From the cell containing the given text, extract its center point as (X, Y) coordinate. 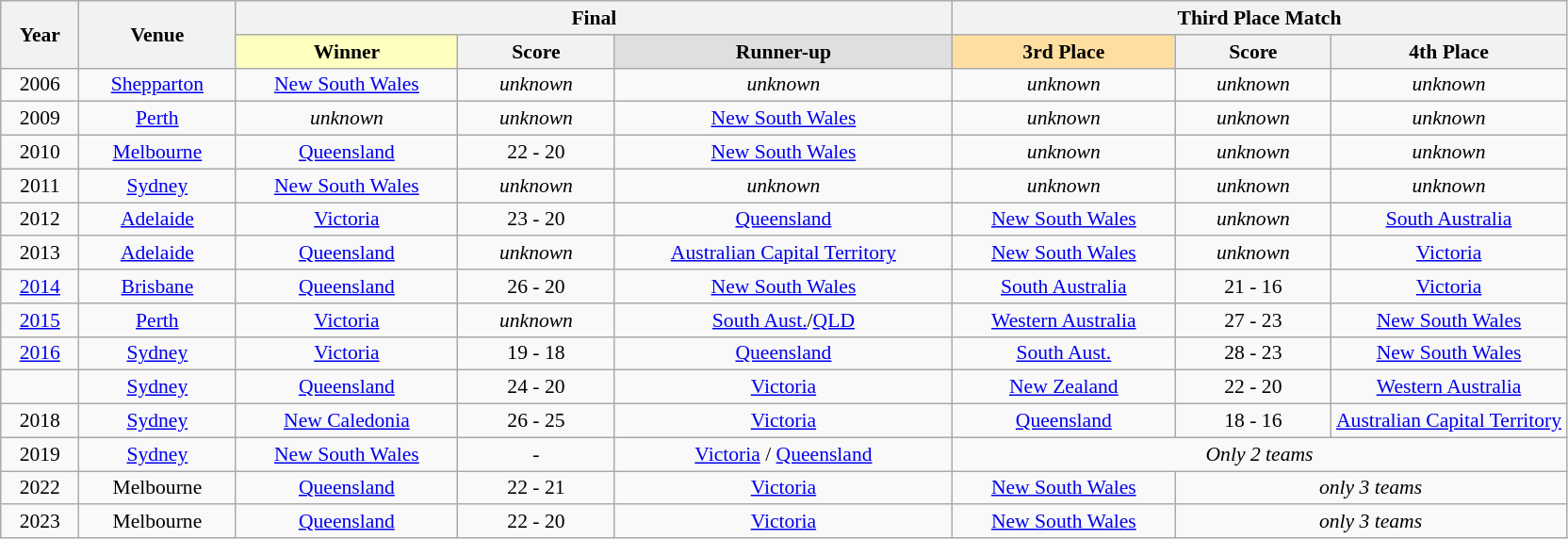
2010 (40, 153)
Venue (157, 34)
2009 (40, 119)
2014 (40, 286)
2022 (40, 488)
2011 (40, 186)
22 - 21 (536, 488)
26 - 20 (536, 286)
2018 (40, 421)
18 - 16 (1253, 421)
Year (40, 34)
2019 (40, 454)
2016 (40, 353)
Runner-up (784, 52)
Shepparton (157, 85)
28 - 23 (1253, 353)
3rd Place (1064, 52)
21 - 16 (1253, 286)
26 - 25 (536, 421)
2013 (40, 253)
Brisbane (157, 286)
New Caledonia (347, 421)
27 - 23 (1253, 320)
2012 (40, 220)
2023 (40, 522)
19 - 18 (536, 353)
New Zealand (1064, 387)
23 - 20 (536, 220)
2015 (40, 320)
Winner (347, 52)
Victoria / Queensland (784, 454)
Only 2 teams (1259, 454)
4th Place (1449, 52)
- (536, 454)
Final (594, 18)
South Aust./QLD (784, 320)
South Aust. (1064, 353)
24 - 20 (536, 387)
Third Place Match (1259, 18)
2006 (40, 85)
